Identify which cell holds the provided text, then report its [x, y] central coordinate. 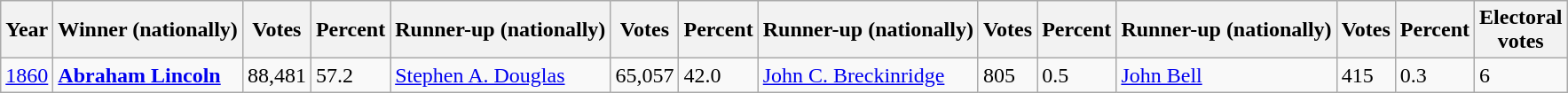
0.3 [1434, 75]
John C. Breckinridge [868, 75]
Abraham Lincoln [148, 75]
Winner (nationally) [148, 30]
Electoralvotes [1521, 30]
John Bell [1226, 75]
88,481 [277, 75]
65,057 [644, 75]
6 [1521, 75]
415 [1366, 75]
0.5 [1077, 75]
1860 [27, 75]
Year [27, 30]
57.2 [350, 75]
805 [1007, 75]
42.0 [719, 75]
Stephen A. Douglas [500, 75]
